Search for the cell housing the specified text and yield its (x, y) center coordinate. 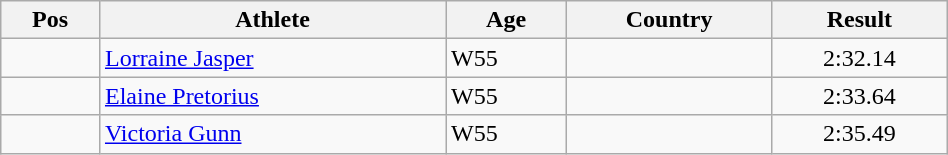
Athlete (272, 20)
2:33.64 (860, 96)
Elaine Pretorius (272, 96)
Country (670, 20)
Pos (50, 20)
2:35.49 (860, 134)
Victoria Gunn (272, 134)
Result (860, 20)
Age (506, 20)
Lorraine Jasper (272, 58)
2:32.14 (860, 58)
